Search for the cell housing the specified text and yield its [X, Y] center coordinate. 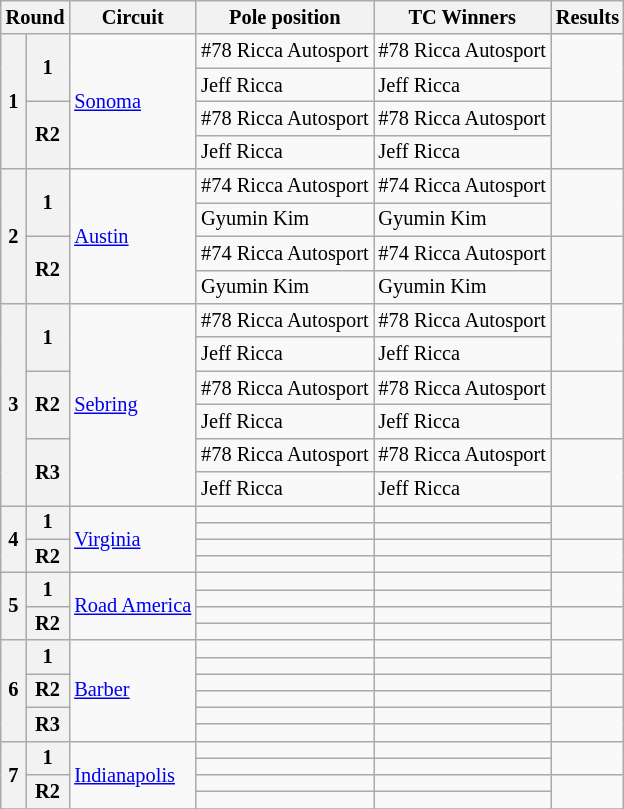
TC Winners [462, 17]
Pole position [284, 17]
Indianapolis [132, 774]
Barber [132, 690]
Circuit [132, 17]
7 [14, 774]
2 [14, 236]
Virginia [132, 538]
Austin [132, 236]
5 [14, 606]
Round [36, 17]
Sonoma [132, 102]
4 [14, 538]
3 [14, 404]
Sebring [132, 404]
6 [14, 690]
Results [588, 17]
Road America [132, 606]
